Scan for the cell matching the given text and deliver its [x, y] coordinate at center. 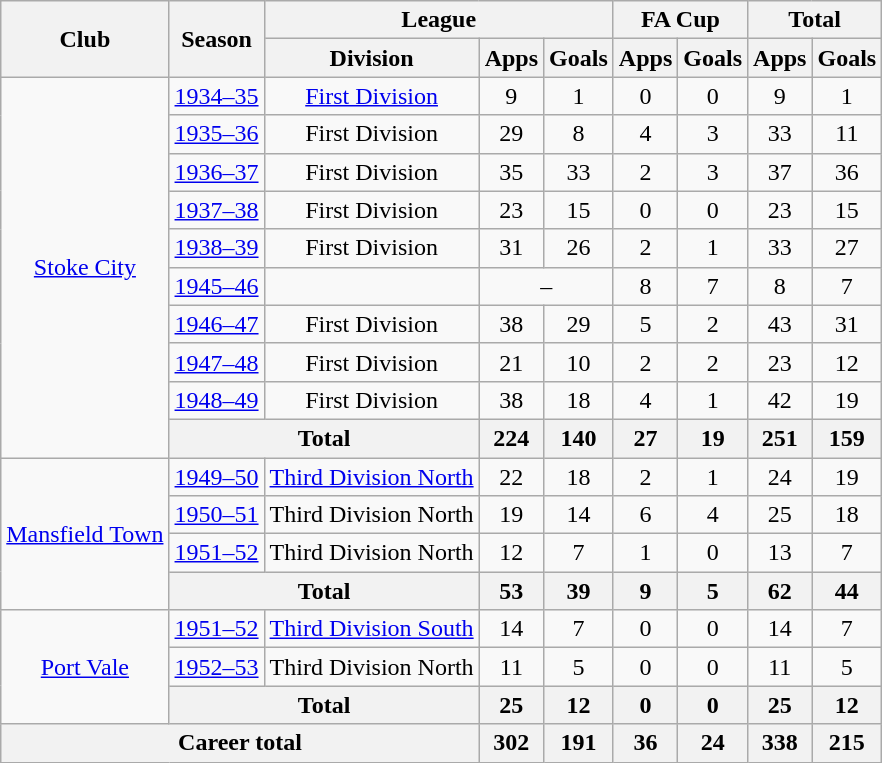
6 [645, 515]
62 [780, 591]
1948–49 [216, 400]
302 [511, 743]
10 [579, 362]
35 [511, 172]
1950–51 [216, 515]
39 [579, 591]
Career total [240, 743]
1949–50 [216, 477]
Port Vale [85, 667]
22 [511, 477]
1934–35 [216, 96]
1935–36 [216, 134]
1938–39 [216, 248]
251 [780, 438]
Season [216, 39]
42 [780, 400]
21 [511, 362]
191 [579, 743]
Third Division South [372, 629]
– [546, 286]
Mansfield Town [85, 534]
1937–38 [216, 210]
43 [780, 324]
1946–47 [216, 324]
1945–46 [216, 286]
FA Cup [680, 20]
1947–48 [216, 362]
37 [780, 172]
13 [780, 553]
44 [847, 591]
338 [780, 743]
140 [579, 438]
League [438, 20]
1936–37 [216, 172]
53 [511, 591]
26 [579, 248]
215 [847, 743]
Stoke City [85, 268]
Club [85, 39]
1952–53 [216, 667]
Division [372, 58]
224 [511, 438]
159 [847, 438]
